Provide the (X, Y) coordinate of the cell's center where the given text is located.  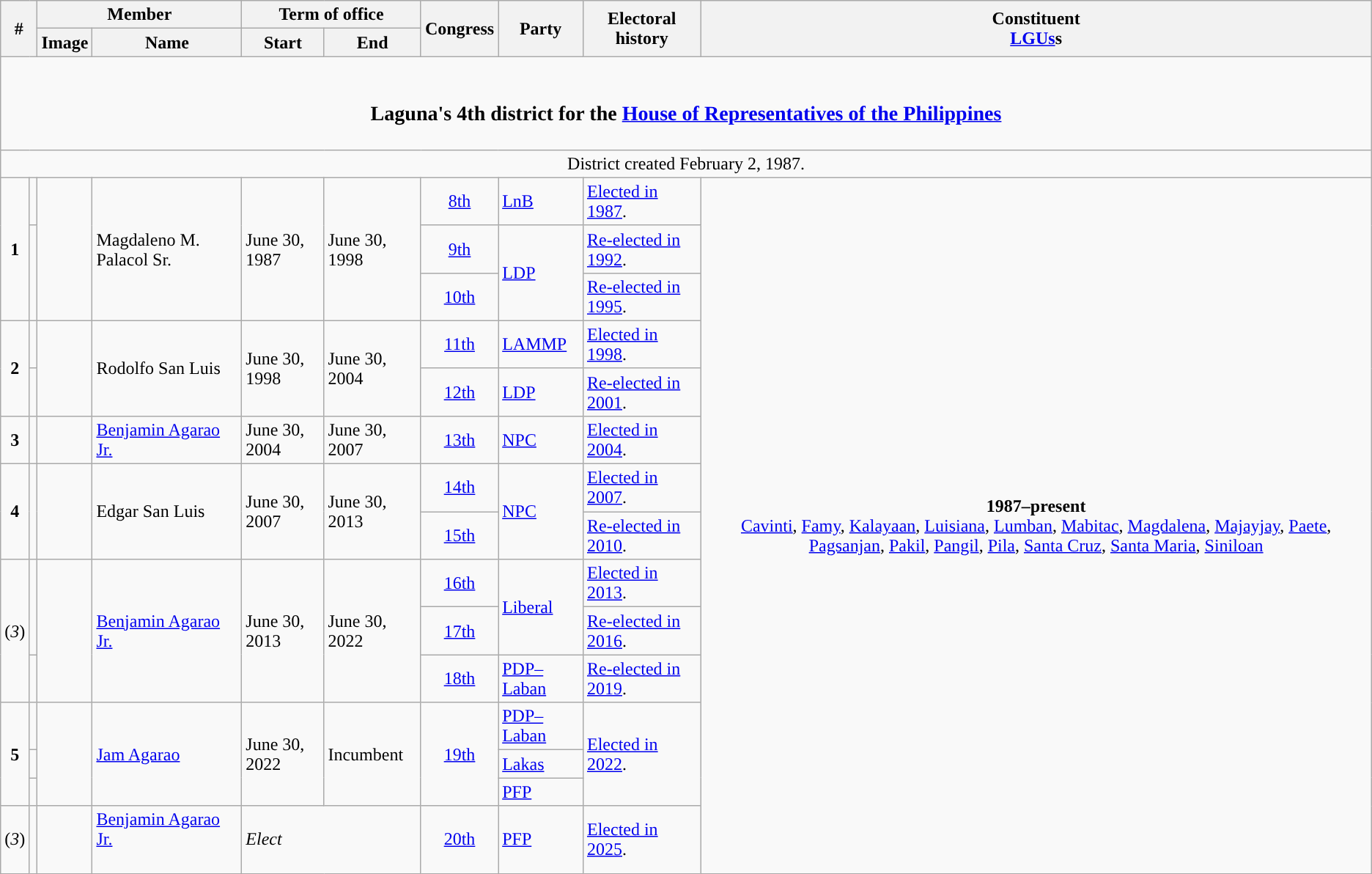
Lakas (541, 764)
Liberal (541, 607)
Elected in 2025. (642, 840)
17th (459, 631)
1 (15, 249)
Edgar San Luis (167, 512)
15th (459, 535)
Elected in 1987. (642, 201)
Congress (459, 29)
18th (459, 679)
Elected in 2007. (642, 488)
8th (459, 201)
5 (15, 754)
Party (541, 29)
Elected in 2013. (642, 584)
Electoral history (642, 29)
16th (459, 584)
10th (459, 296)
13th (459, 440)
LAMMP (541, 345)
Elected in 2004. (642, 440)
Re-elected in 2019. (642, 679)
ConstituentLGUss (1036, 29)
11th (459, 345)
20th (459, 840)
Term of office (331, 15)
Start (283, 43)
9th (459, 249)
14th (459, 488)
Elect (331, 840)
Magdaleno M. Palacol Sr. (167, 249)
Re-elected in 1992. (642, 249)
Image (64, 43)
Re-elected in 2016. (642, 631)
LnB (541, 201)
Re-elected in 2001. (642, 392)
19th (459, 754)
Elected in 1998. (642, 345)
Re-elected in 1995. (642, 296)
4 (15, 512)
District created February 2, 1987. (686, 164)
12th (459, 392)
Incumbent (372, 754)
Name (167, 43)
End (372, 43)
3 (15, 440)
# (19, 29)
Re-elected in 2010. (642, 535)
Laguna's 4th district for the House of Representatives of the Philippines (686, 103)
2 (15, 368)
Elected in 2022. (642, 754)
Jam Agarao (167, 754)
Rodolfo San Luis (167, 368)
June 30, 1987 (283, 249)
Member (139, 15)
